Search for the cell housing the specified text and yield its (X, Y) center coordinate. 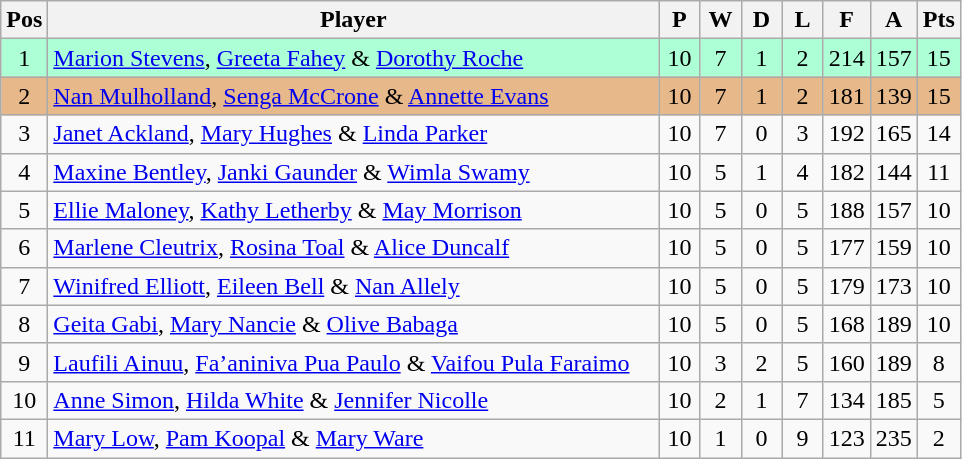
14 (938, 134)
181 (846, 96)
A (894, 20)
Mary Low, Pam Koopal & Mary Ware (354, 438)
168 (846, 324)
F (846, 20)
Nan Mulholland, Senga McCrone & Annette Evans (354, 96)
173 (894, 286)
Pts (938, 20)
Marion Stevens, Greeta Fahey & Dorothy Roche (354, 58)
Marlene Cleutrix, Rosina Toal & Alice Duncalf (354, 248)
179 (846, 286)
P (680, 20)
235 (894, 438)
165 (894, 134)
Pos (24, 20)
Janet Ackland, Mary Hughes & Linda Parker (354, 134)
134 (846, 400)
Geita Gabi, Mary Nancie & Olive Babaga (354, 324)
177 (846, 248)
214 (846, 58)
188 (846, 210)
W (720, 20)
139 (894, 96)
192 (846, 134)
123 (846, 438)
144 (894, 172)
Laufili Ainuu, Fa’aniniva Pua Paulo & Vaifou Pula Faraimo (354, 362)
6 (24, 248)
Ellie Maloney, Kathy Letherby & May Morrison (354, 210)
L (802, 20)
160 (846, 362)
159 (894, 248)
182 (846, 172)
185 (894, 400)
Player (354, 20)
D (762, 20)
Winifred Elliott, Eileen Bell & Nan Allely (354, 286)
Anne Simon, Hilda White & Jennifer Nicolle (354, 400)
Maxine Bentley, Janki Gaunder & Wimla Swamy (354, 172)
